Locate the cell with the specified text and output its (X, Y) center coordinate. 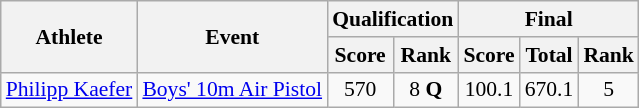
Final (548, 19)
Qualification (392, 19)
Event (232, 36)
5 (608, 90)
100.1 (488, 90)
570 (360, 90)
Boys' 10m Air Pistol (232, 90)
8 Q (426, 90)
Athlete (70, 36)
670.1 (550, 90)
Total (550, 55)
Philipp Kaefer (70, 90)
